Pinpoint the cell where the given text exists, returning its (x, y) midpoint coordinate. 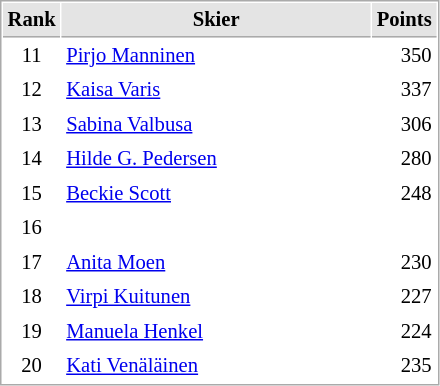
17 (32, 262)
280 (404, 158)
337 (404, 90)
350 (404, 56)
306 (404, 124)
Kaisa Varis (216, 90)
230 (404, 262)
Points (404, 20)
Skier (216, 20)
Kati Venäläinen (216, 366)
224 (404, 332)
235 (404, 366)
19 (32, 332)
11 (32, 56)
Hilde G. Pedersen (216, 158)
14 (32, 158)
12 (32, 90)
Pirjo Manninen (216, 56)
15 (32, 194)
13 (32, 124)
Beckie Scott (216, 194)
Rank (32, 20)
Manuela Henkel (216, 332)
Anita Moen (216, 262)
18 (32, 296)
248 (404, 194)
20 (32, 366)
Sabina Valbusa (216, 124)
16 (32, 228)
Virpi Kuitunen (216, 296)
227 (404, 296)
